Return the [X, Y] coordinate for the center point of the cell that contains the specified text.  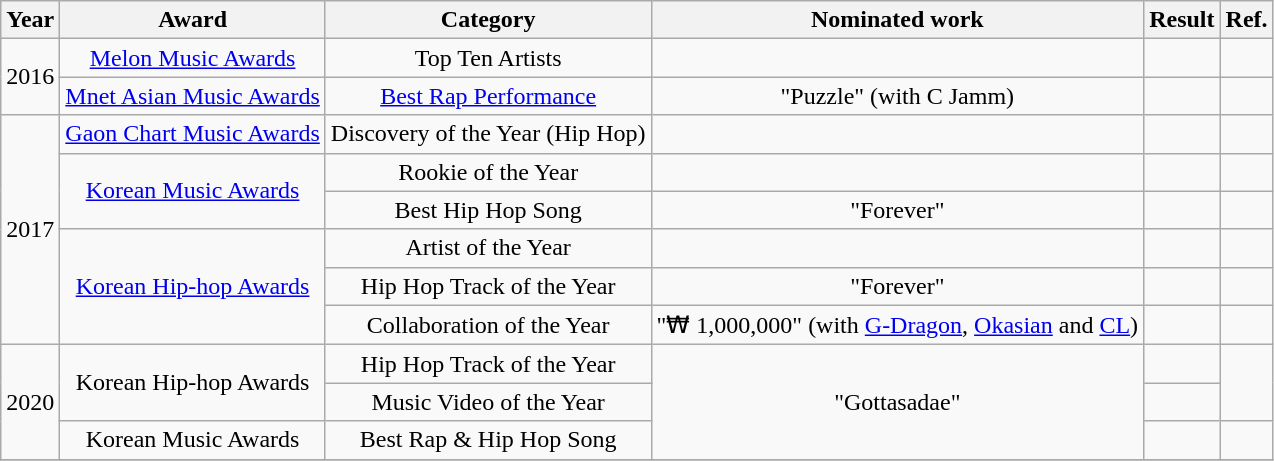
Year [30, 20]
Best Rap Performance [488, 96]
Rookie of the Year [488, 172]
Collaboration of the Year [488, 325]
"Puzzle" (with C Jamm) [898, 96]
Mnet Asian Music Awards [193, 96]
"Gottasadae" [898, 402]
Top Ten Artists [488, 58]
Gaon Chart Music Awards [193, 134]
2017 [30, 230]
2016 [30, 77]
Nominated work [898, 20]
Music Video of the Year [488, 402]
"₩ 1,000,000" (with G-Dragon, Okasian and CL) [898, 325]
Artist of the Year [488, 248]
2020 [30, 402]
Best Hip Hop Song [488, 210]
Award [193, 20]
Ref. [1246, 20]
Discovery of the Year (Hip Hop) [488, 134]
Melon Music Awards [193, 58]
Best Rap & Hip Hop Song [488, 440]
Result [1182, 20]
Category [488, 20]
